Determine the (x, y) coordinate at the center of the cell enclosing the given text.  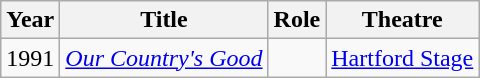
Hartford Stage (402, 58)
Theatre (402, 20)
Role (297, 20)
Our Country's Good (164, 58)
Year (30, 20)
Title (164, 20)
1991 (30, 58)
